Provide the (x, y) coordinate of the cell's center where the given text is located.  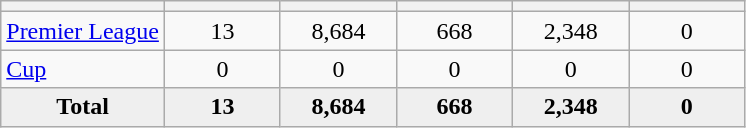
Cup (83, 69)
Premier League (83, 31)
Total (83, 107)
